Return the (x, y) coordinate for the center point of the cell that contains the specified text.  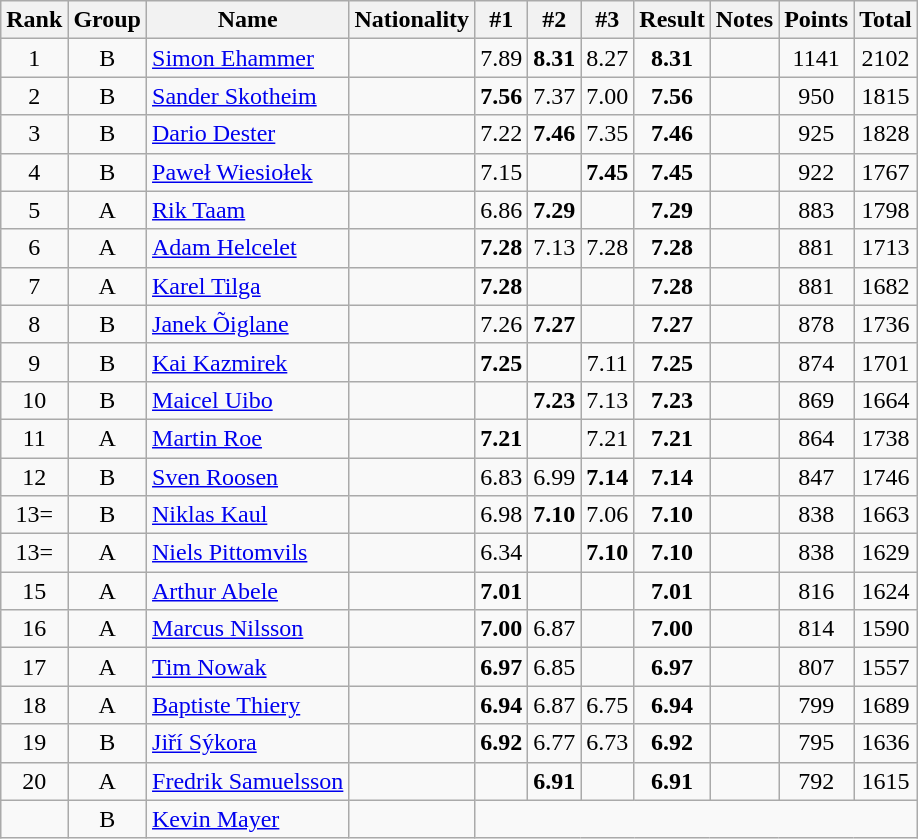
2 (34, 96)
7.37 (554, 96)
795 (816, 743)
18 (34, 705)
Name (248, 20)
1615 (886, 781)
1663 (886, 515)
Nationality (412, 20)
Simon Ehammer (248, 58)
8 (34, 324)
847 (816, 477)
1624 (886, 591)
Fredrik Samuelsson (248, 781)
3 (34, 134)
Kai Kazmirek (248, 362)
7.22 (502, 134)
20 (34, 781)
4 (34, 172)
864 (816, 438)
Dario Dester (248, 134)
Sven Roosen (248, 477)
6.77 (554, 743)
883 (816, 210)
Result (672, 20)
Paweł Wiesiołek (248, 172)
6.86 (502, 210)
#3 (608, 20)
Kevin Mayer (248, 819)
1629 (886, 553)
Baptiste Thiery (248, 705)
Jiří Sýkora (248, 743)
15 (34, 591)
814 (816, 629)
#2 (554, 20)
16 (34, 629)
1682 (886, 286)
5 (34, 210)
878 (816, 324)
Total (886, 20)
1664 (886, 400)
Rik Taam (248, 210)
799 (816, 705)
816 (816, 591)
Sander Skotheim (248, 96)
Arthur Abele (248, 591)
7.15 (502, 172)
17 (34, 667)
2102 (886, 58)
7.35 (608, 134)
7.89 (502, 58)
8.27 (608, 58)
869 (816, 400)
Marcus Nilsson (248, 629)
1828 (886, 134)
1736 (886, 324)
1746 (886, 477)
Maicel Uibo (248, 400)
Notes (744, 20)
Group (108, 20)
Karel Tilga (248, 286)
7.11 (608, 362)
1738 (886, 438)
6.34 (502, 553)
1713 (886, 248)
7.26 (502, 324)
792 (816, 781)
1798 (886, 210)
1636 (886, 743)
1590 (886, 629)
6.83 (502, 477)
10 (34, 400)
11 (34, 438)
Niels Pittomvils (248, 553)
6.73 (608, 743)
1701 (886, 362)
925 (816, 134)
1141 (816, 58)
12 (34, 477)
Janek Õiglane (248, 324)
6.75 (608, 705)
19 (34, 743)
922 (816, 172)
807 (816, 667)
874 (816, 362)
#1 (502, 20)
6.99 (554, 477)
6.85 (554, 667)
Martin Roe (248, 438)
1815 (886, 96)
1689 (886, 705)
1 (34, 58)
1557 (886, 667)
Points (816, 20)
6 (34, 248)
Tim Nowak (248, 667)
6.98 (502, 515)
Niklas Kaul (248, 515)
1767 (886, 172)
Adam Helcelet (248, 248)
9 (34, 362)
7.06 (608, 515)
7 (34, 286)
950 (816, 96)
Rank (34, 20)
